Output the [X, Y] coordinate of the center of the cell containing the given text.  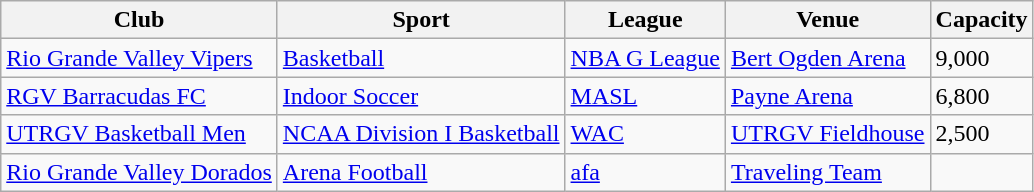
Rio Grande Valley Vipers [140, 58]
Arena Football [421, 172]
RGV Barracudas FC [140, 96]
Capacity [982, 20]
afa [645, 172]
Traveling Team [828, 172]
2,500 [982, 134]
UTRGV Fieldhouse [828, 134]
NCAA Division I Basketball [421, 134]
Rio Grande Valley Dorados [140, 172]
WAC [645, 134]
Basketball [421, 58]
Bert Ogden Arena [828, 58]
Payne Arena [828, 96]
9,000 [982, 58]
League [645, 20]
6,800 [982, 96]
Sport [421, 20]
MASL [645, 96]
Venue [828, 20]
Indoor Soccer [421, 96]
Club [140, 20]
NBA G League [645, 58]
UTRGV Basketball Men [140, 134]
